Find where the given text appears and provide that cell's center as [X, Y] coordinate. 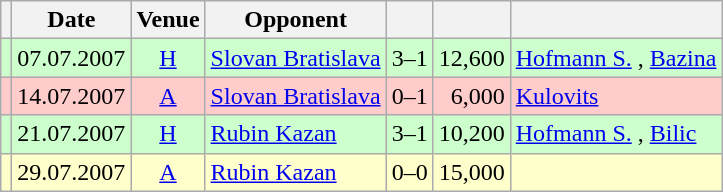
Kulovits [616, 96]
6,000 [472, 96]
29.07.2007 [72, 172]
21.07.2007 [72, 134]
07.07.2007 [72, 58]
0–1 [410, 96]
Date [72, 20]
Hofmann S. , Bazina [616, 58]
Hofmann S. , Bilic [616, 134]
Venue [168, 20]
15,000 [472, 172]
14.07.2007 [72, 96]
0–0 [410, 172]
10,200 [472, 134]
Opponent [296, 20]
12,600 [472, 58]
